Return the (X, Y) coordinate for the center point of the cell that contains the specified text.  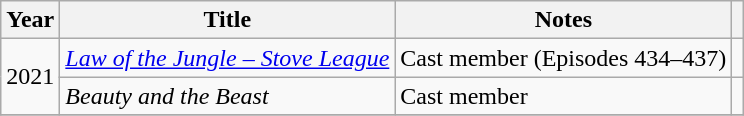
Cast member (Episodes 434–437) (564, 58)
Law of the Jungle – Stove League (228, 58)
Cast member (564, 96)
Beauty and the Beast (228, 96)
Notes (564, 20)
2021 (30, 77)
Year (30, 20)
Title (228, 20)
